From the cell containing the given text, extract its center point as [x, y] coordinate. 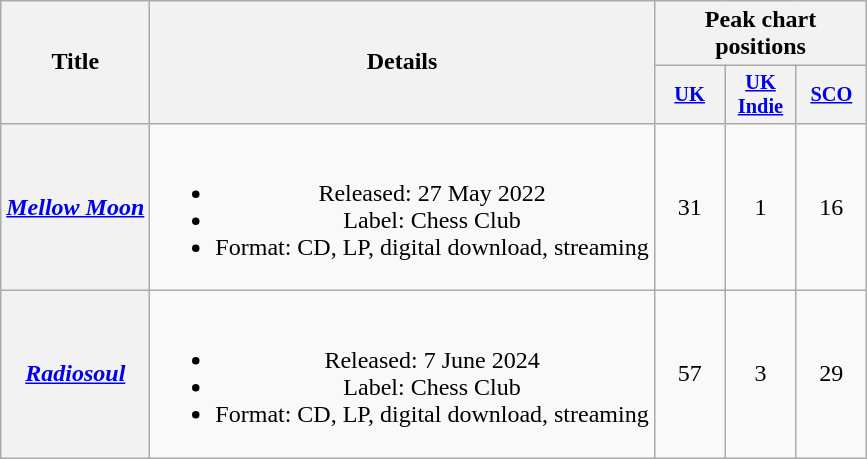
Released: 7 June 2024Label: Chess ClubFormat: CD, LP, digital download, streaming [402, 374]
Details [402, 62]
29 [832, 374]
SCO [832, 95]
31 [690, 206]
57 [690, 374]
Radiosoul [76, 374]
16 [832, 206]
UKIndie [760, 95]
1 [760, 206]
Released: 27 May 2022Label: Chess ClubFormat: CD, LP, digital download, streaming [402, 206]
UK [690, 95]
Peak chart positions [760, 34]
3 [760, 374]
Mellow Moon [76, 206]
Title [76, 62]
